Return the [x, y] coordinate for the center point of the cell that contains the specified text.  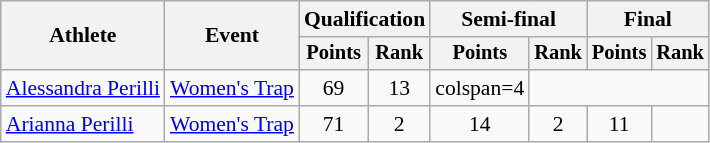
Final [648, 19]
Event [232, 36]
Alessandra Perilli [83, 88]
71 [334, 124]
69 [334, 88]
Qualification [364, 19]
Athlete [83, 36]
14 [480, 124]
colspan=4 [480, 88]
13 [399, 88]
Semi-final [508, 19]
Arianna Perilli [83, 124]
11 [619, 124]
